Provide the (X, Y) coordinate of the cell's center where the given text is located.  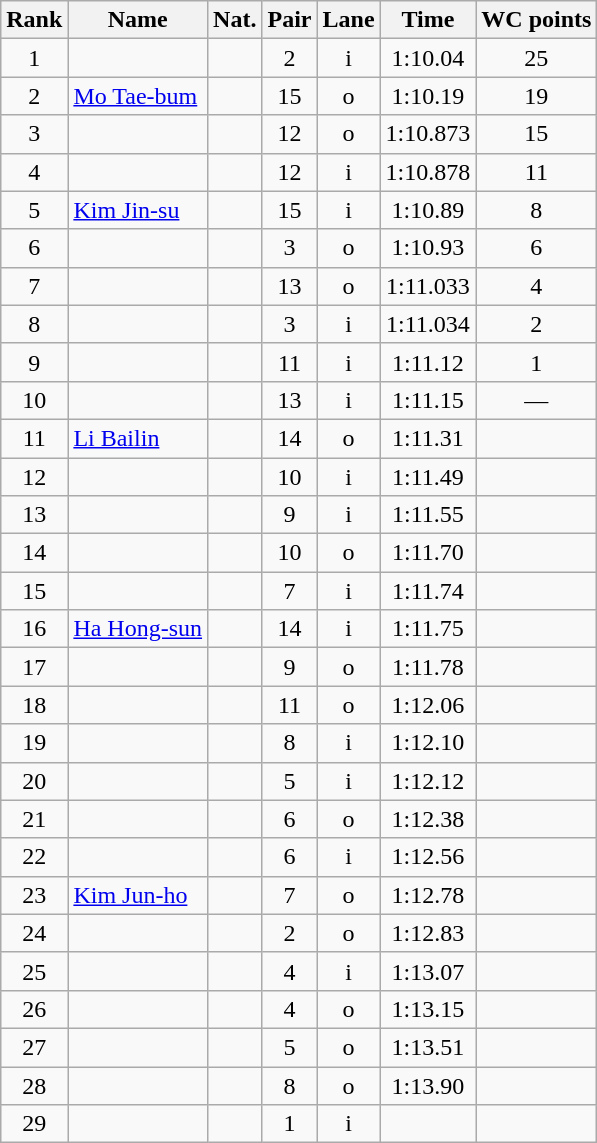
Mo Tae-bum (138, 96)
1:12.10 (428, 743)
— (536, 400)
1:10.93 (428, 248)
29 (34, 1124)
1:11.55 (428, 515)
1:10.878 (428, 172)
27 (34, 1047)
26 (34, 1009)
21 (34, 819)
Time (428, 20)
28 (34, 1085)
1:10.89 (428, 210)
Pair (290, 20)
Kim Jun-ho (138, 895)
1:11.70 (428, 553)
WC points (536, 20)
1:13.90 (428, 1085)
Name (138, 20)
1:11.49 (428, 477)
1:12.38 (428, 819)
1:11.78 (428, 667)
1:11.31 (428, 438)
1:11.034 (428, 324)
Nat. (235, 20)
1:11.033 (428, 286)
17 (34, 667)
Kim Jin-su (138, 210)
18 (34, 705)
1:11.12 (428, 362)
23 (34, 895)
1:12.83 (428, 933)
1:12.78 (428, 895)
Rank (34, 20)
Li Bailin (138, 438)
1:11.75 (428, 629)
20 (34, 781)
1:10.04 (428, 58)
Lane (348, 20)
1:10.873 (428, 134)
1:12.06 (428, 705)
1:12.56 (428, 857)
16 (34, 629)
1:11.15 (428, 400)
1:10.19 (428, 96)
Ha Hong-sun (138, 629)
24 (34, 933)
1:13.15 (428, 1009)
1:13.51 (428, 1047)
1:13.07 (428, 971)
22 (34, 857)
1:11.74 (428, 591)
1:12.12 (428, 781)
